Return (x, y) of the center of cell containing provided text 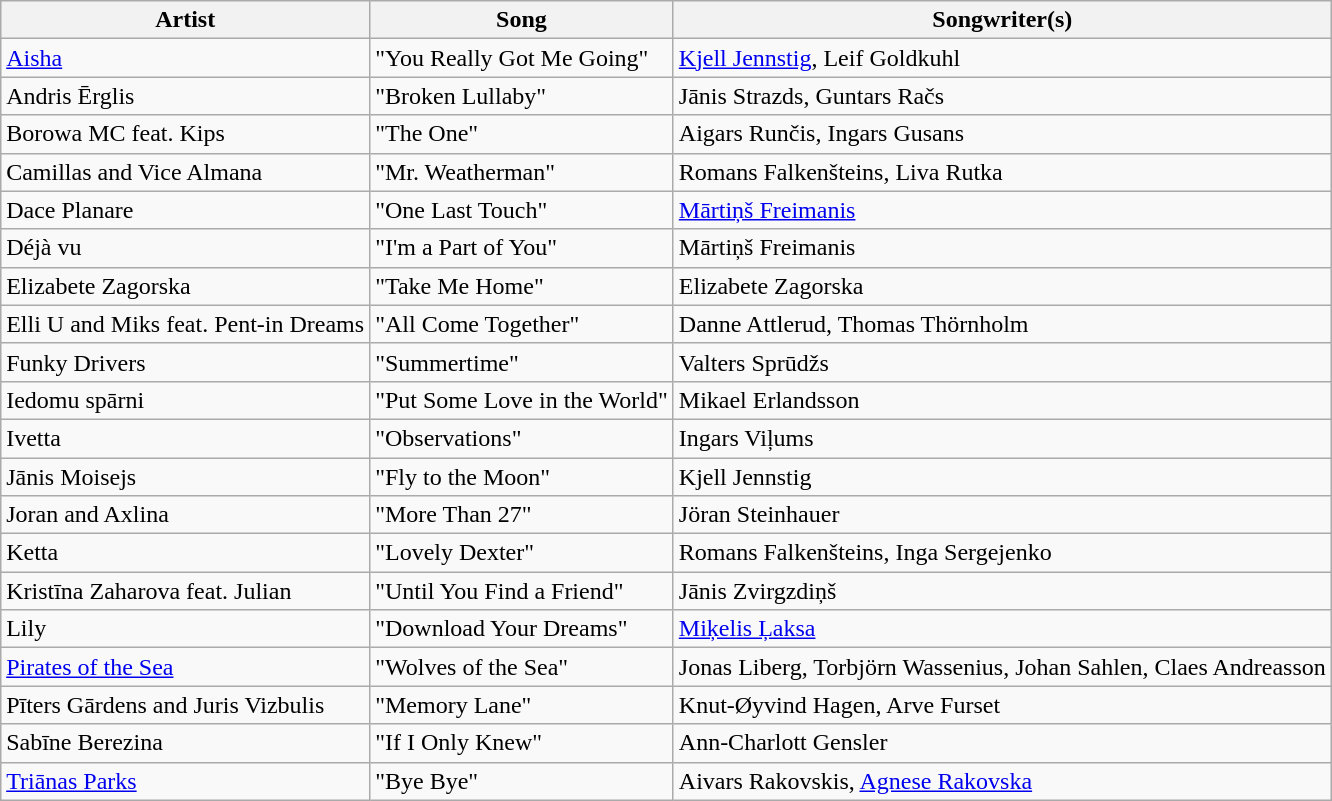
Pīters Gārdens and Juris Vizbulis (186, 705)
Artist (186, 20)
Jānis Zvirgzdiņš (1002, 591)
"I'm a Part of You" (522, 248)
Iedomu spārni (186, 400)
Romans Falkenšteins, Liva Rutka (1002, 172)
Jānis Strazds, Guntars Račs (1002, 96)
"Download Your Dreams" (522, 629)
"Observations" (522, 438)
Knut-Øyvind Hagen, Arve Furset (1002, 705)
Jānis Moisejs (186, 477)
"The One" (522, 134)
"All Come Together" (522, 324)
"One Last Touch" (522, 210)
Ingars Viļums (1002, 438)
Songwriter(s) (1002, 20)
Elli U and Miks feat. Pent-in Dreams (186, 324)
Romans Falkenšteins, Inga Sergejenko (1002, 553)
Kjell Jennstig (1002, 477)
Pirates of the Sea (186, 667)
Funky Drivers (186, 362)
Borowa MC feat. Kips (186, 134)
Ivetta (186, 438)
Camillas and Vice Almana (186, 172)
"Bye Bye" (522, 781)
"You Really Got Me Going" (522, 58)
"Take Me Home" (522, 286)
"More Than 27" (522, 515)
"Fly to the Moon" (522, 477)
"Memory Lane" (522, 705)
"Mr. Weatherman" (522, 172)
Valters Sprūdžs (1002, 362)
"Lovely Dexter" (522, 553)
Aisha (186, 58)
Sabīne Berezina (186, 743)
"Summertime" (522, 362)
Triānas Parks (186, 781)
Jonas Liberg, Torbjörn Wassenius, Johan Sahlen, Claes Andreasson (1002, 667)
Mikael Erlandsson (1002, 400)
Kjell Jennstig, Leif Goldkuhl (1002, 58)
Lily (186, 629)
Ketta (186, 553)
Dace Planare (186, 210)
Ann-Charlott Gensler (1002, 743)
"Broken Lullaby" (522, 96)
Miķelis Ļaksa (1002, 629)
Song (522, 20)
Déjà vu (186, 248)
"Put Some Love in the World" (522, 400)
Danne Attlerud, Thomas Thörnholm (1002, 324)
"Wolves of the Sea" (522, 667)
Kristīna Zaharova feat. Julian (186, 591)
Aivars Rakovskis, Agnese Rakovska (1002, 781)
"Until You Find a Friend" (522, 591)
Aigars Runčis, Ingars Gusans (1002, 134)
Andris Ērglis (186, 96)
Jöran Steinhauer (1002, 515)
"If I Only Knew" (522, 743)
Joran and Axlina (186, 515)
